Find where the given text appears and provide that cell's center as [X, Y] coordinate. 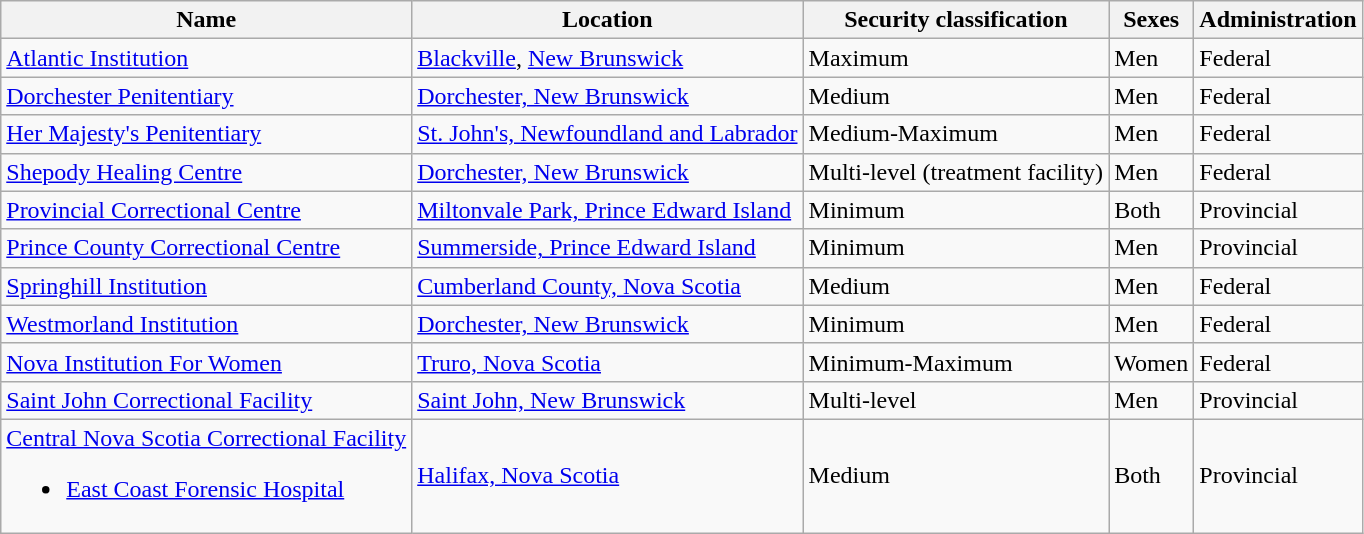
Women [1152, 362]
Location [608, 20]
Saint John, New Brunswick [608, 400]
Her Majesty's Penitentiary [206, 134]
Administration [1278, 20]
Cumberland County, Nova Scotia [608, 286]
Multi-level [956, 400]
Multi-level (treatment facility) [956, 172]
Blackville, New Brunswick [608, 58]
Maximum [956, 58]
Summerside, Prince Edward Island [608, 248]
Name [206, 20]
Miltonvale Park, Prince Edward Island [608, 210]
Truro, Nova Scotia [608, 362]
Prince County Correctional Centre [206, 248]
Nova Institution For Women [206, 362]
Dorchester Penitentiary [206, 96]
Halifax, Nova Scotia [608, 476]
Security classification [956, 20]
Shepody Healing Centre [206, 172]
Central Nova Scotia Correctional FacilityEast Coast Forensic Hospital [206, 476]
Provincial Correctional Centre [206, 210]
Minimum-Maximum [956, 362]
Westmorland Institution [206, 324]
Medium-Maximum [956, 134]
Atlantic Institution [206, 58]
Sexes [1152, 20]
Saint John Correctional Facility [206, 400]
St. John's, Newfoundland and Labrador [608, 134]
Springhill Institution [206, 286]
